For the text-containing cell, return its midpoint in (x, y) coordinate format. 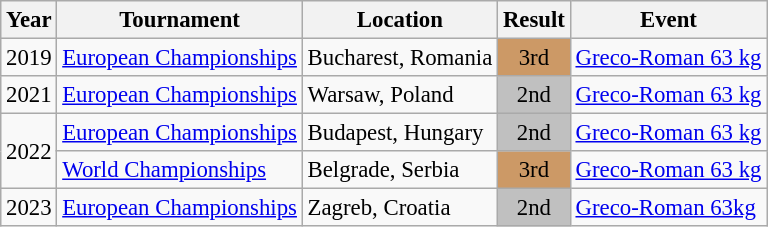
Greco-Roman 63kg (668, 208)
World Championships (180, 170)
Belgrade, Serbia (400, 170)
Location (400, 20)
2019 (29, 58)
Tournament (180, 20)
Bucharest, Romania (400, 58)
2021 (29, 95)
Event (668, 20)
Warsaw, Poland (400, 95)
2023 (29, 208)
2022 (29, 152)
Budapest, Hungary (400, 133)
Year (29, 20)
Result (534, 20)
Zagreb, Croatia (400, 208)
